Search for the cell housing the specified text and yield its [x, y] center coordinate. 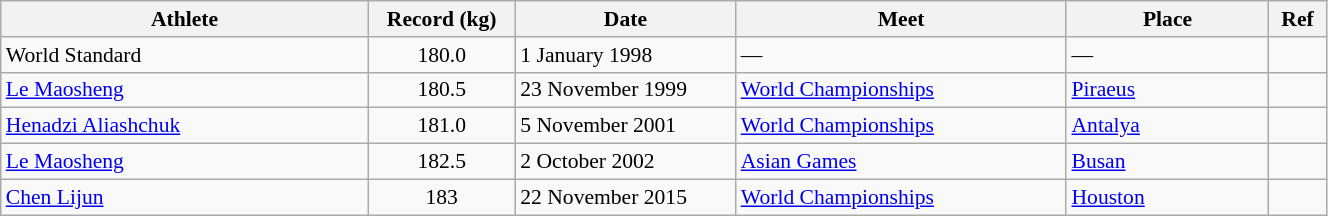
Place [1167, 19]
181.0 [442, 126]
183 [442, 197]
182.5 [442, 162]
5 November 2001 [625, 126]
Piraeus [1167, 90]
1 January 1998 [625, 55]
Date [625, 19]
22 November 2015 [625, 197]
Henadzi Aliashchuk [184, 126]
Asian Games [902, 162]
Chen Lijun [184, 197]
2 October 2002 [625, 162]
180.5 [442, 90]
Record (kg) [442, 19]
Antalya [1167, 126]
World Standard [184, 55]
Houston [1167, 197]
Athlete [184, 19]
Meet [902, 19]
Busan [1167, 162]
Ref [1298, 19]
180.0 [442, 55]
23 November 1999 [625, 90]
